For the text-containing cell, return its midpoint in (X, Y) coordinate format. 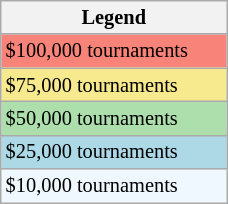
$100,000 tournaments (114, 51)
$25,000 tournaments (114, 152)
$50,000 tournaments (114, 118)
$10,000 tournaments (114, 186)
Legend (114, 17)
$75,000 tournaments (114, 85)
